Identify which cell holds the provided text, then report its [x, y] central coordinate. 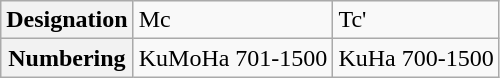
KuMoHa 701-1500 [233, 58]
Tc' [416, 20]
Designation [67, 20]
KuHa 700-1500 [416, 58]
Numbering [67, 58]
Mc [233, 20]
